Identify which cell holds the provided text, then report its [X, Y] central coordinate. 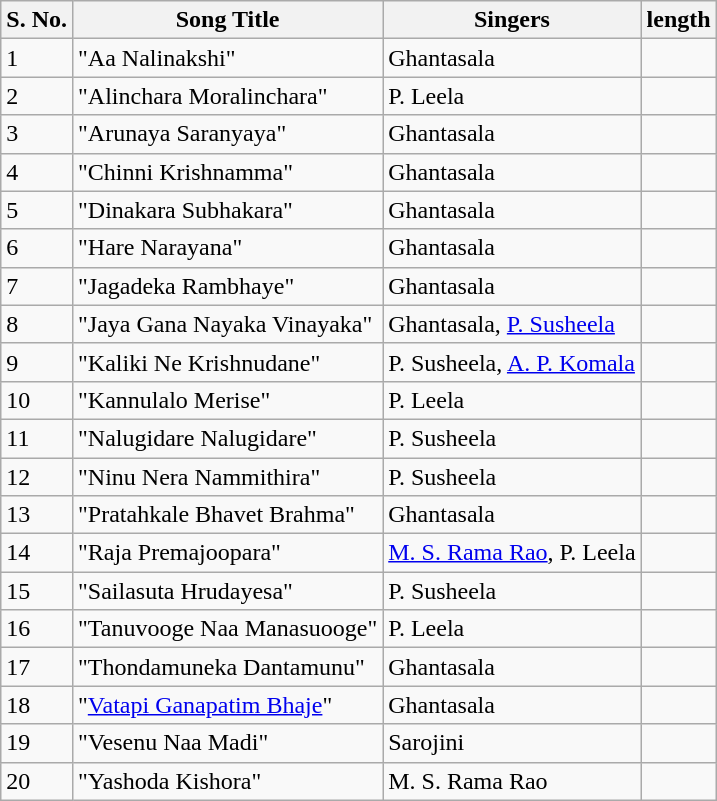
9 [37, 362]
"Hare Narayana" [227, 248]
8 [37, 324]
17 [37, 667]
M. S. Rama Rao, P. Leela [512, 553]
13 [37, 515]
"Kaliki Ne Krishnudane" [227, 362]
M. S. Rama Rao [512, 781]
20 [37, 781]
15 [37, 591]
Ghantasala, P. Susheela [512, 324]
"Pratahkale Bhavet Brahma" [227, 515]
"Dinakara Subhakara" [227, 210]
19 [37, 743]
3 [37, 134]
16 [37, 629]
4 [37, 172]
Song Title [227, 20]
Singers [512, 20]
"Jaya Gana Nayaka Vinayaka" [227, 324]
S. No. [37, 20]
"Ninu Nera Nammithira" [227, 477]
"Chinni Krishnamma" [227, 172]
P. Susheela, A. P. Komala [512, 362]
"Alinchara Moralinchara" [227, 96]
7 [37, 286]
2 [37, 96]
6 [37, 248]
1 [37, 58]
"Aa Nalinakshi" [227, 58]
"Vatapi Ganapatim Bhaje" [227, 705]
"Sailasuta Hrudayesa" [227, 591]
"Arunaya Saranyaya" [227, 134]
14 [37, 553]
"Thondamuneka Dantamunu" [227, 667]
5 [37, 210]
Sarojini [512, 743]
10 [37, 400]
18 [37, 705]
"Raja Premajoopara" [227, 553]
12 [37, 477]
"Kannulalo Merise" [227, 400]
"Tanuvooge Naa Manasuooge" [227, 629]
"Vesenu Naa Madi" [227, 743]
"Nalugidare Nalugidare" [227, 438]
"Yashoda Kishora" [227, 781]
11 [37, 438]
length [678, 20]
"Jagadeka Rambhaye" [227, 286]
